Detect which cell encompasses the target text, then output its (X, Y) center coordinate. 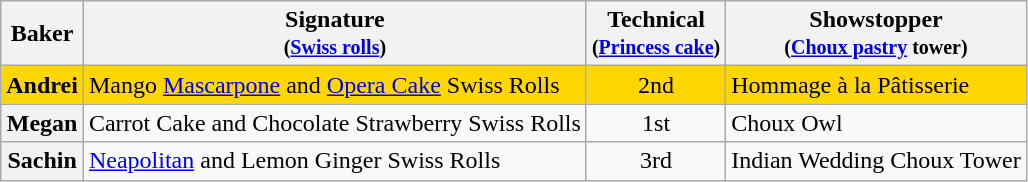
Technical(Princess cake) (656, 34)
Choux Owl (876, 123)
Megan (42, 123)
3rd (656, 161)
Hommage à la Pâtisserie (876, 85)
2nd (656, 85)
Signature(Swiss rolls) (334, 34)
1st (656, 123)
Baker (42, 34)
Indian Wedding Choux Tower (876, 161)
Sachin (42, 161)
Carrot Cake and Chocolate Strawberry Swiss Rolls (334, 123)
Showstopper(Choux pastry tower) (876, 34)
Mango Mascarpone and Opera Cake Swiss Rolls (334, 85)
Andrei (42, 85)
Neapolitan and Lemon Ginger Swiss Rolls (334, 161)
